Scan for the cell matching the given text and deliver its (x, y) coordinate at center. 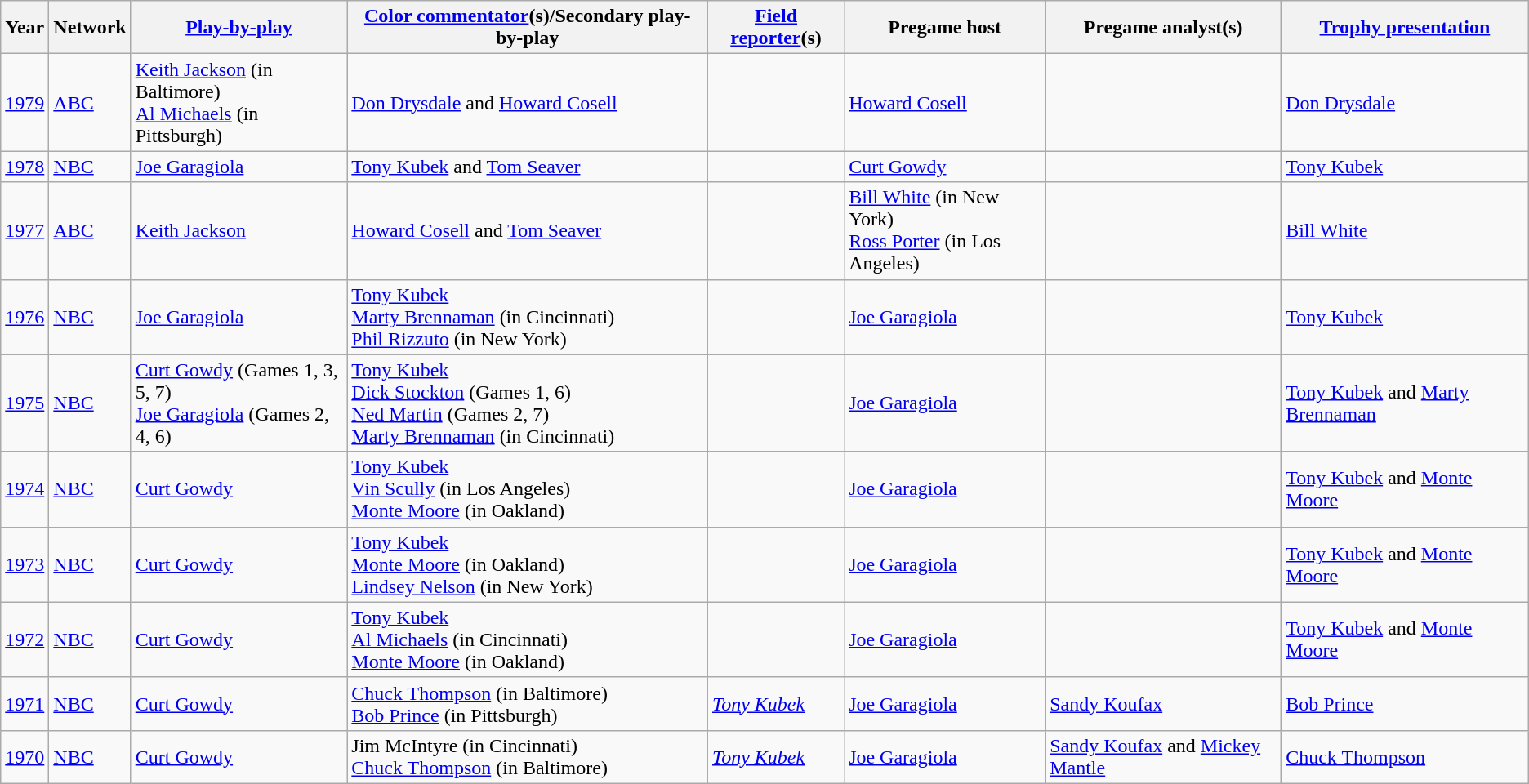
Play-by-play (238, 28)
Don Drysdale and Howard Cosell (528, 103)
Tony KubekAl Michaels (in Cincinnati)Monte Moore (in Oakland) (528, 639)
Bob Prince (1405, 704)
Field reporter(s) (776, 28)
Pregame analyst(s) (1163, 28)
1974 (25, 489)
1972 (25, 639)
1976 (25, 317)
Bill White (in New York)Ross Porter (in Los Angeles) (945, 230)
Color commentator(s)/Secondary play-by-play (528, 28)
Bill White (1405, 230)
Tony KubekMonte Moore (in Oakland)Lindsey Nelson (in New York) (528, 564)
Howard Cosell (945, 103)
Trophy presentation (1405, 28)
Chuck Thompson (in Baltimore)Bob Prince (in Pittsburgh) (528, 704)
Keith Jackson (in Baltimore)Al Michaels (in Pittsburgh) (238, 103)
Tony KubekMarty Brennaman (in Cincinnati)Phil Rizzuto (in New York) (528, 317)
Keith Jackson (238, 230)
Tony Kubek and Tom Seaver (528, 167)
1979 (25, 103)
1970 (25, 756)
Curt Gowdy (Games 1, 3, 5, 7)Joe Garagiola (Games 2, 4, 6) (238, 403)
Year (25, 28)
1975 (25, 403)
Chuck Thompson (1405, 756)
Tony Kubek and Marty Brennaman (1405, 403)
1978 (25, 167)
1973 (25, 564)
Jim McIntyre (in Cincinnati)Chuck Thompson (in Baltimore) (528, 756)
Tony KubekVin Scully (in Los Angeles)Monte Moore (in Oakland) (528, 489)
Sandy Koufax and Mickey Mantle (1163, 756)
1977 (25, 230)
1971 (25, 704)
Don Drysdale (1405, 103)
Network (90, 28)
Tony KubekDick Stockton (Games 1, 6)Ned Martin (Games 2, 7)Marty Brennaman (in Cincinnati) (528, 403)
Sandy Koufax (1163, 704)
Howard Cosell and Tom Seaver (528, 230)
Pregame host (945, 28)
